Provide the (X, Y) coordinate of the cell's center where the given text is located.  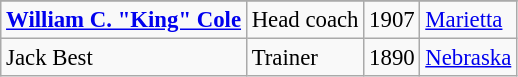
Marietta (468, 20)
1907 (392, 20)
Jack Best (124, 58)
Head coach (304, 20)
Trainer (304, 58)
1890 (392, 58)
William C. "King" Cole (124, 20)
Nebraska (468, 58)
